From the cell containing the given text, extract its center point as [X, Y] coordinate. 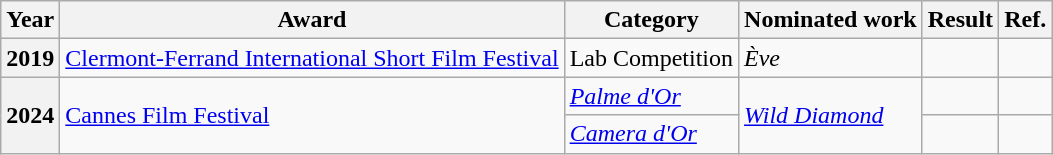
Camera d'Or [651, 134]
2024 [30, 115]
Ref. [1026, 20]
Result [960, 20]
Category [651, 20]
2019 [30, 58]
Cannes Film Festival [312, 115]
Wild Diamond [831, 115]
Ève [831, 58]
Palme d'Or [651, 96]
Lab Competition [651, 58]
Year [30, 20]
Nominated work [831, 20]
Clermont-Ferrand International Short Film Festival [312, 58]
Award [312, 20]
